Pinpoint the cell where the given text exists, returning its (X, Y) midpoint coordinate. 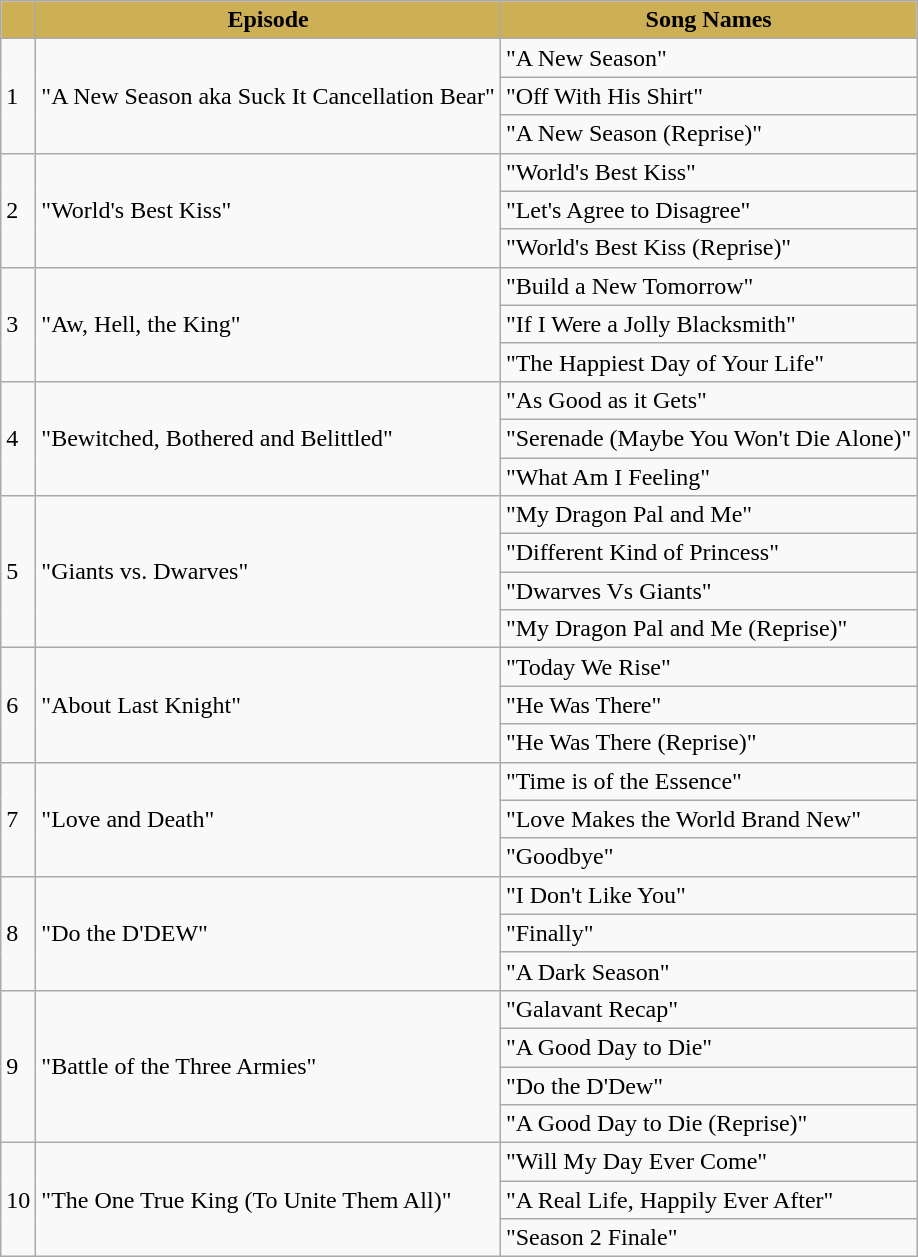
"My Dragon Pal and Me" (708, 515)
"Aw, Hell, the King" (268, 324)
"Time is of the Essence" (708, 781)
"I Don't Like You" (708, 895)
"Finally" (708, 933)
"A Good Day to Die" (708, 1047)
"About Last Knight" (268, 705)
"If I Were a Jolly Blacksmith" (708, 324)
8 (18, 933)
4 (18, 438)
"The One True King (To Unite Them All)" (268, 1200)
"A New Season" (708, 58)
"Build a New Tomorrow" (708, 286)
9 (18, 1066)
"Love Makes the World Brand New" (708, 819)
"Dwarves Vs Giants" (708, 591)
"Goodbye" (708, 857)
"My Dragon Pal and Me (Reprise)" (708, 629)
"Love and Death" (268, 819)
Song Names (708, 20)
6 (18, 705)
"The Happiest Day of Your Life" (708, 362)
"As Good as it Gets" (708, 400)
"Do the D'DEW" (268, 933)
5 (18, 572)
"Battle of the Three Armies" (268, 1066)
"Different Kind of Princess" (708, 553)
"Will My Day Ever Come" (708, 1162)
"Season 2 Finale" (708, 1238)
"A New Season aka Suck It Cancellation Bear" (268, 96)
"World's Best Kiss (Reprise)" (708, 248)
"Giants vs. Dwarves" (268, 572)
1 (18, 96)
7 (18, 819)
"A New Season (Reprise)" (708, 134)
"A Dark Season" (708, 971)
"Do the D'Dew" (708, 1085)
2 (18, 210)
"He Was There (Reprise)" (708, 743)
"Bewitched, Bothered and Belittled" (268, 438)
10 (18, 1200)
"A Good Day to Die (Reprise)" (708, 1124)
"Galavant Recap" (708, 1009)
"He Was There" (708, 705)
"Off With His Shirt" (708, 96)
"Let's Agree to Disagree" (708, 210)
"What Am I Feeling" (708, 477)
3 (18, 324)
Episode (268, 20)
"A Real Life, Happily Ever After" (708, 1200)
"Today We Rise" (708, 667)
"Serenade (Maybe You Won't Die Alone)" (708, 438)
